Find where the given text appears and provide that cell's center as (x, y) coordinate. 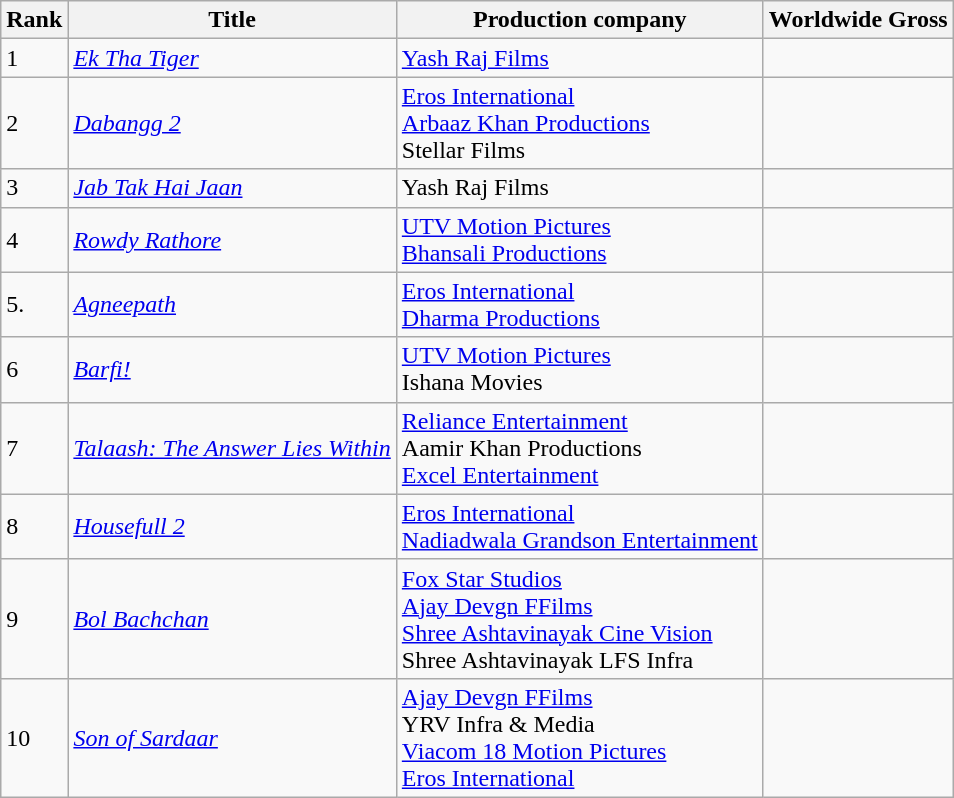
Ajay Devgn FFilmsYRV Infra & MediaViacom 18 Motion PicturesEros International (580, 738)
Dabangg 2 (232, 123)
Eros InternationalArbaaz Khan ProductionsStellar Films (580, 123)
Talaash: The Answer Lies Within (232, 448)
2 (34, 123)
6 (34, 370)
Reliance EntertainmentAamir Khan ProductionsExcel Entertainment (580, 448)
Eros InternationalDharma Productions (580, 304)
1 (34, 58)
Housefull 2 (232, 526)
10 (34, 738)
Fox Star StudiosAjay Devgn FFilmsShree Ashtavinayak Cine VisionShree Ashtavinayak LFS Infra (580, 618)
7 (34, 448)
Worldwide Gross (858, 20)
Barfi! (232, 370)
Rank (34, 20)
Title (232, 20)
Ek Tha Tiger (232, 58)
5. (34, 304)
Agneepath (232, 304)
9 (34, 618)
UTV Motion PicturesBhansali Productions (580, 240)
4 (34, 240)
Production company (580, 20)
Eros InternationalNadiadwala Grandson Entertainment (580, 526)
Son of Sardaar (232, 738)
UTV Motion PicturesIshana Movies (580, 370)
Rowdy Rathore (232, 240)
8 (34, 526)
Bol Bachchan (232, 618)
Jab Tak Hai Jaan (232, 188)
3 (34, 188)
